Identify which cell holds the provided text, then report its [x, y] central coordinate. 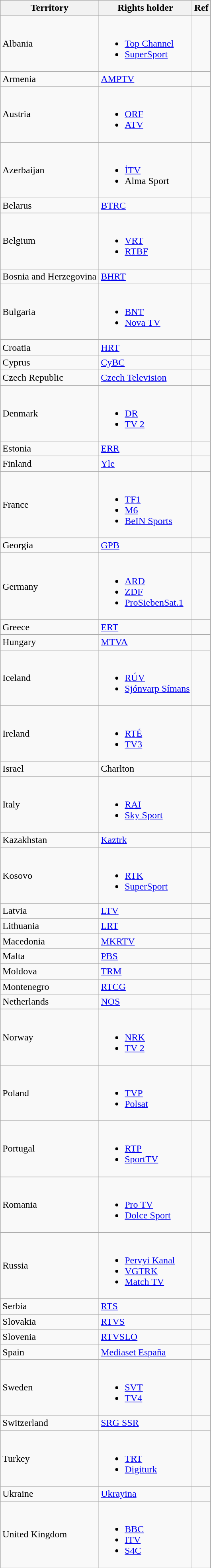
Malta [49, 956]
TRM [145, 972]
CyBC [145, 362]
Spain [49, 1352]
Germany [49, 586]
RTS [145, 1306]
Hungary [49, 642]
Territory [49, 8]
Yle [145, 464]
Ukrayina [145, 1494]
Latvia [49, 911]
Romania [49, 1204]
ERT [145, 627]
RTCG [145, 987]
Montenegro [49, 987]
BHRT [145, 276]
Israel [49, 769]
Belarus [49, 205]
GPB [145, 545]
Croatia [49, 347]
Rights holder [145, 8]
Slovenia [49, 1337]
France [49, 505]
HRT [145, 347]
Serbia [49, 1306]
SRG SSR [145, 1423]
BNTNova TV [145, 312]
RTPSportTV [145, 1149]
ARDZDFProSiebenSat.1 [145, 586]
TVPPolsat [145, 1093]
BTRC [145, 205]
BBCITVS4C [145, 1535]
Finland [49, 464]
Georgia [49, 545]
TRTDigiturk [145, 1458]
Italy [49, 804]
Kaztrk [145, 840]
Portugal [49, 1149]
Charlton [145, 769]
Ref [201, 8]
Norway [49, 1037]
RTVS [145, 1322]
Kosovo [49, 875]
RÚVSjónvarp Símans [145, 678]
MKRTV [145, 941]
ERR [145, 449]
VRTRTBF [145, 241]
Czech Republic [49, 377]
Belgium [49, 241]
Lithuania [49, 926]
Ireland [49, 733]
PBS [145, 956]
Macedonia [49, 941]
Mediaset España [145, 1352]
Sweden [49, 1387]
Armenia [49, 79]
Estonia [49, 449]
LRT [145, 926]
Russia [49, 1265]
Switzerland [49, 1423]
RTÉTV3 [145, 733]
Ukraine [49, 1494]
Pro TVDolce Sport [145, 1204]
LTV [145, 911]
ORFATV [145, 114]
Czech Television [145, 377]
SVTTV4 [145, 1387]
Denmark [49, 413]
Slovakia [49, 1322]
United Kingdom [49, 1535]
Greece [49, 627]
Kazakhstan [49, 840]
RTKSuperSport [145, 875]
Azerbaijan [49, 170]
Bulgaria [49, 312]
RAISky Sport [145, 804]
TF1M6BeIN Sports [145, 505]
MTVA [145, 642]
AMPTV [145, 79]
NRKTV 2 [145, 1037]
Iceland [49, 678]
Turkey [49, 1458]
NOS [145, 1002]
DRTV 2 [145, 413]
Pervyi KanalVGTRKMatch TV [145, 1265]
Top ChannelSuperSport [145, 43]
Bosnia and Herzegovina [49, 276]
Albania [49, 43]
Cyprus [49, 362]
Moldova [49, 972]
Netherlands [49, 1002]
Poland [49, 1093]
RTVSLO [145, 1337]
İTVAlma Sport [145, 170]
Austria [49, 114]
